From the cell containing the given text, extract its center point as (X, Y) coordinate. 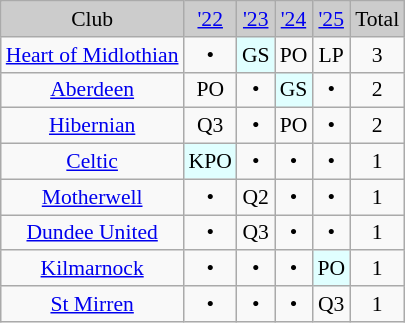
'24 (294, 19)
St Mirren (92, 304)
Aberdeen (92, 90)
Q2 (256, 197)
Motherwell (92, 197)
'25 (331, 19)
Hibernian (92, 126)
3 (377, 55)
Celtic (92, 162)
Total (377, 19)
Dundee United (92, 233)
'23 (256, 19)
'22 (210, 19)
LP (331, 55)
Club (92, 19)
KPO (210, 162)
Kilmarnock (92, 269)
Heart of Midlothian (92, 55)
